Return [X, Y] of the center of cell containing provided text 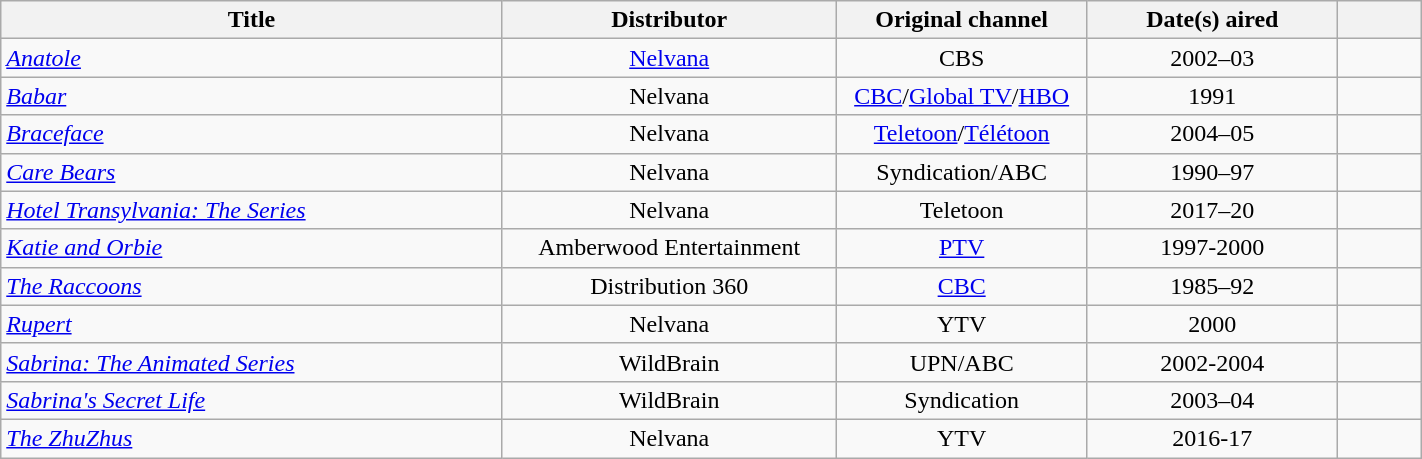
Katie and Orbie [252, 248]
Babar [252, 96]
The ZhuZhus [252, 438]
Rupert [252, 324]
The Raccoons [252, 286]
2000 [1212, 324]
2016-17 [1212, 438]
2002–03 [1212, 58]
1985–92 [1212, 286]
Teletoon/Télétoon [962, 134]
2002-2004 [1212, 362]
Teletoon [962, 210]
Braceface [252, 134]
1991 [1212, 96]
Syndication [962, 400]
PTV [962, 248]
Distribution 360 [669, 286]
2017–20 [1212, 210]
2003–04 [1212, 400]
Sabrina: The Animated Series [252, 362]
1997-2000 [1212, 248]
Original channel [962, 20]
Date(s) aired [1212, 20]
Syndication/ABC [962, 172]
1990–97 [1212, 172]
Amberwood Entertainment [669, 248]
UPN/ABC [962, 362]
Hotel Transylvania: The Series [252, 210]
Care Bears [252, 172]
CBC [962, 286]
Distributor [669, 20]
Title [252, 20]
2004–05 [1212, 134]
CBC/Global TV/HBO [962, 96]
Sabrina's Secret Life [252, 400]
Anatole [252, 58]
CBS [962, 58]
